From the cell containing the given text, extract its center point as (X, Y) coordinate. 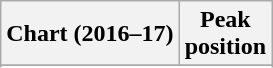
Chart (2016–17) (90, 34)
Peakposition (225, 34)
